Find where the given text appears and provide that cell's center as (x, y) coordinate. 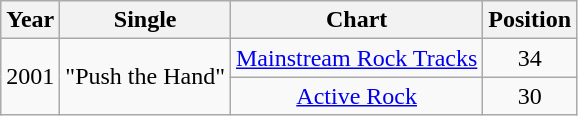
34 (530, 58)
Active Rock (356, 96)
Chart (356, 20)
Single (146, 20)
"Push the Hand" (146, 77)
Year (30, 20)
Position (530, 20)
30 (530, 96)
2001 (30, 77)
Mainstream Rock Tracks (356, 58)
